Output the [X, Y] coordinate of the center of the cell containing the given text.  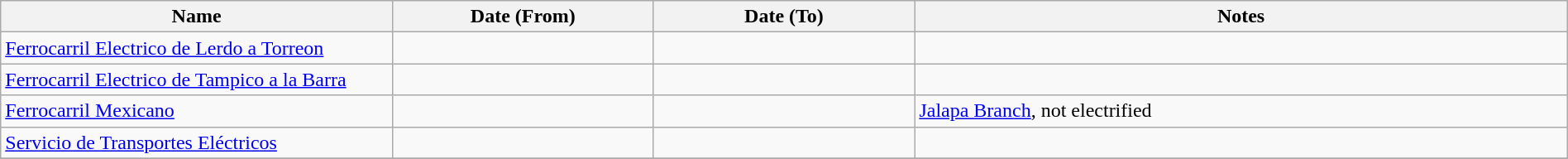
Jalapa Branch, not electrified [1241, 111]
Ferrocarril Electrico de Tampico a la Barra [197, 79]
Notes [1241, 17]
Date (To) [784, 17]
Name [197, 17]
Ferrocarril Electrico de Lerdo a Torreon [197, 48]
Ferrocarril Mexicano [197, 111]
Servicio de Transportes Eléctricos [197, 142]
Date (From) [523, 17]
